Return the (X, Y) coordinate for the center point of the cell that contains the specified text.  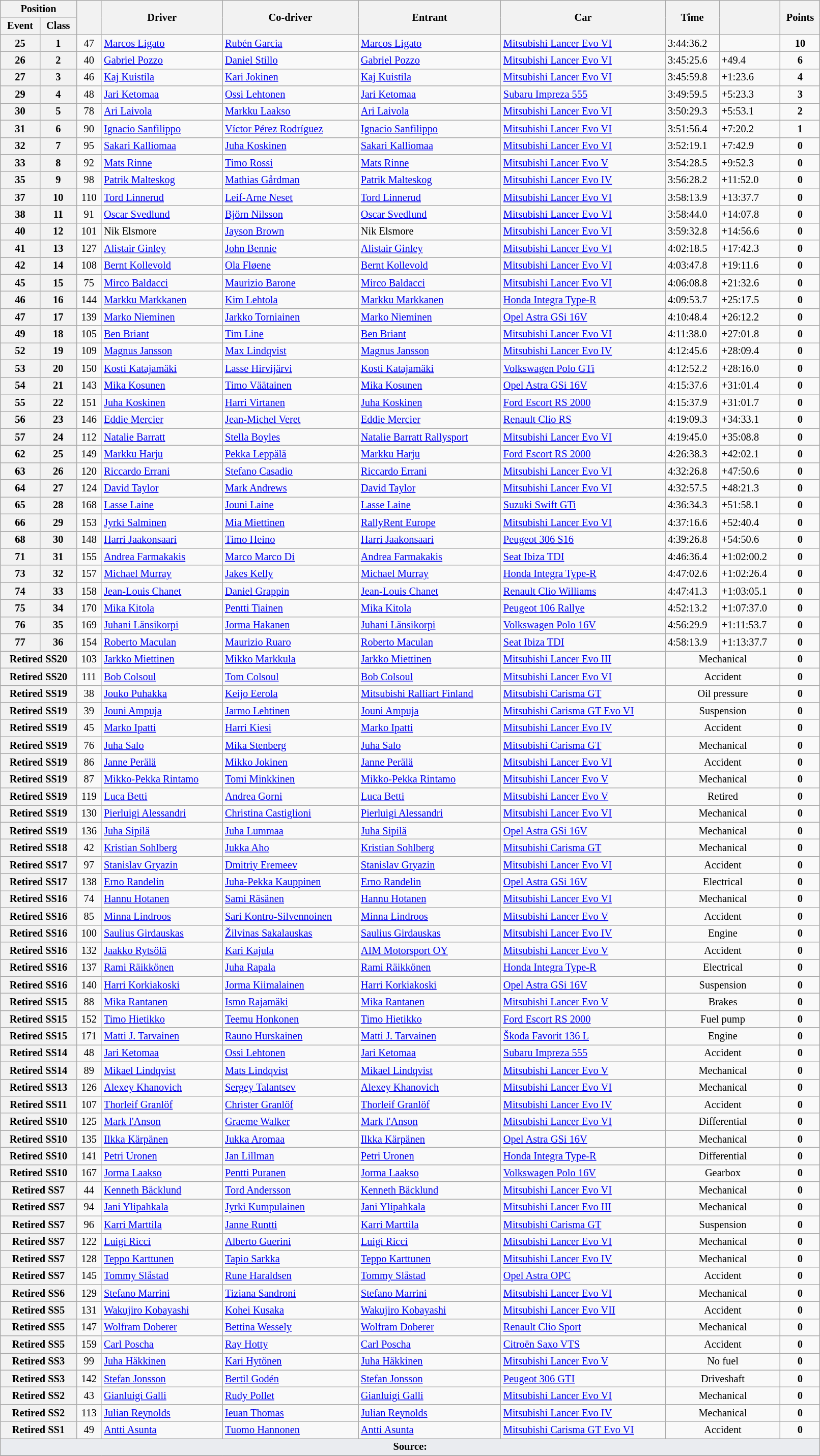
+52:40.4 (750, 522)
167 (89, 1173)
Tim Line (290, 334)
4:47:41.3 (692, 591)
+14:56.6 (750, 231)
146 (89, 420)
Juha Rapala (290, 968)
92 (89, 163)
Stella Boyles (290, 437)
4:47:02.6 (692, 574)
Time (692, 17)
64 (20, 488)
4:36:34.3 (692, 505)
77 (20, 643)
4:58:13.9 (692, 643)
Marco Marco Di (290, 557)
Jukka Aho (290, 848)
39 (89, 711)
151 (89, 402)
+5:23.3 (750, 95)
Mats Lindqvist (290, 1070)
155 (89, 557)
4:12:52.2 (692, 368)
+11:52.0 (750, 180)
+13:37.7 (750, 197)
68 (20, 540)
4:19:45.0 (692, 437)
+48:21.3 (750, 488)
144 (89, 300)
3:58:44.0 (692, 214)
124 (89, 488)
Mia Miettinen (290, 522)
Björn Nilsson (290, 214)
Jaakko Rytsölä (162, 950)
158 (89, 591)
Ola Fløene (290, 266)
137 (89, 968)
Kari Jokinen (290, 77)
+47:50.6 (750, 471)
Brakes (723, 1002)
14 (58, 266)
+1:02:00.2 (750, 557)
Opel Astra OPC (583, 1276)
4:32:57.5 (692, 488)
136 (89, 831)
Graeme Walker (290, 1122)
+31:01.4 (750, 386)
+51:58.1 (750, 505)
3:51:56.4 (692, 129)
Ismo Rajamäki (290, 1002)
+42:02.1 (750, 454)
Christina Castiglioni (290, 813)
Jarmo Lehtinen (290, 711)
Points (800, 17)
148 (89, 540)
96 (89, 1225)
91 (89, 214)
53 (20, 368)
+7:42.9 (750, 146)
41 (20, 249)
159 (89, 1345)
3:50:29.3 (692, 111)
Mathias Gårdman (290, 180)
97 (89, 865)
4:15:37.6 (692, 386)
Jorma Hakanen (290, 625)
Natalie Barratt (162, 437)
Rune Haraldsen (290, 1276)
20 (58, 368)
+5:53.1 (750, 111)
+49.4 (750, 60)
131 (89, 1310)
147 (89, 1327)
Position (39, 9)
Peugeot 306 S16 (583, 540)
Jarkko Torniainen (290, 317)
Citroën Saxo VTS (583, 1345)
Entrant (430, 17)
132 (89, 950)
Lasse Hirvijärvi (290, 368)
65 (20, 505)
169 (89, 625)
78 (89, 111)
3:52:19.1 (692, 146)
119 (89, 797)
62 (20, 454)
Andrea Gorni (290, 797)
89 (89, 1070)
3:45:25.6 (692, 60)
154 (89, 643)
18 (58, 334)
Renault Clio Williams (583, 591)
4:26:38.3 (692, 454)
3:56:28.2 (692, 180)
150 (89, 368)
+1:13:37.7 (750, 643)
28 (58, 505)
157 (89, 574)
Tom Colsoul (290, 677)
4:56:29.9 (692, 625)
Jouni Laine (290, 505)
56 (20, 420)
Car (583, 17)
Teemu Honkonen (290, 1019)
143 (89, 386)
+1:03:05.1 (750, 591)
4:39:26.8 (692, 540)
Source: (410, 1447)
19 (58, 351)
Maurizio Barone (290, 283)
66 (20, 522)
153 (89, 522)
71 (20, 557)
4:15:37.9 (692, 402)
4:02:18.5 (692, 249)
+1:07:37.0 (750, 608)
+9:52.3 (750, 163)
Mika Stenberg (290, 745)
149 (89, 454)
127 (89, 249)
Gearbox (723, 1173)
86 (89, 762)
129 (89, 1293)
99 (89, 1361)
Tomi Minkkinen (290, 779)
101 (89, 231)
+28:09.4 (750, 351)
Fuel pump (723, 1019)
103 (89, 659)
4:46:36.4 (692, 557)
94 (89, 1207)
4:09:53.7 (692, 300)
Jyrki Kumpulainen (290, 1207)
Tapio Sarkka (290, 1259)
4:37:16.6 (692, 522)
34 (58, 608)
Renault Clio Sport (583, 1327)
Retired SS13 (39, 1088)
22 (58, 402)
73 (20, 574)
+1:11:53.7 (750, 625)
44 (89, 1190)
122 (89, 1242)
+14:07.8 (750, 214)
+25:17.5 (750, 300)
12 (58, 231)
Leif-Arne Neset (290, 197)
Jayson Brown (290, 231)
141 (89, 1156)
Kohei Kusaka (290, 1310)
Timo Heino (290, 540)
Dmitriy Eremeev (290, 865)
+27:01.8 (750, 334)
Harri Virtanen (290, 402)
+1:02:26.4 (750, 574)
Škoda Favorit 136 L (583, 1036)
139 (89, 317)
152 (89, 1019)
Bertil Godén (290, 1379)
138 (89, 882)
100 (89, 934)
+7:20.2 (750, 129)
Sergey Talantsev (290, 1088)
Suzuki Swift GTi (583, 505)
57 (20, 437)
52 (20, 351)
55 (20, 402)
+28:16.0 (750, 368)
+19:11.6 (750, 266)
128 (89, 1259)
110 (89, 197)
87 (89, 779)
140 (89, 985)
3:54:28.5 (692, 163)
98 (89, 180)
11 (58, 214)
24 (58, 437)
Jan Lillman (290, 1156)
Janne Runtti (290, 1225)
No fuel (723, 1361)
120 (89, 471)
36 (58, 643)
Harri Kiesi (290, 728)
Timo Väätainen (290, 386)
Retired SS6 (39, 1293)
111 (89, 677)
+34:33.1 (750, 420)
4:06:08.8 (692, 283)
168 (89, 505)
54 (20, 386)
Rauno Hurskainen (290, 1036)
4:10:48.4 (692, 317)
Renault Clio RS (583, 420)
Rudy Pollet (290, 1395)
3:58:13.9 (692, 197)
125 (89, 1122)
Retired SS18 (39, 848)
112 (89, 437)
95 (89, 146)
43 (89, 1395)
Mark Andrews (290, 488)
+54:50.6 (750, 540)
Driver (162, 17)
108 (89, 266)
4:12:45.6 (692, 351)
13 (58, 249)
85 (89, 916)
Jean-Michel Veret (290, 420)
Juha Lummaa (290, 831)
3:44:36.2 (692, 43)
135 (89, 1139)
4:11:38.0 (692, 334)
21 (58, 386)
171 (89, 1036)
Mikko Jokinen (290, 762)
Pentti Puranen (290, 1173)
Jouko Puhakka (162, 694)
Žilvinas Sakalauskas (290, 934)
145 (89, 1276)
Retired SS1 (39, 1430)
Sari Kontro-Silvennoinen (290, 916)
Juha-Pekka Kauppinen (290, 882)
109 (89, 351)
15 (58, 283)
Stefano Casadio (290, 471)
+35:08.8 (750, 437)
105 (89, 334)
Kari Kajula (290, 950)
Rubén Garcia (290, 43)
Alberto Guerini (290, 1242)
AIM Motorsport OY (430, 950)
17 (58, 317)
142 (89, 1379)
John Bennie (290, 249)
Tord Andersson (290, 1190)
Markku Laakso (290, 111)
Peugeot 306 GTI (583, 1379)
Retired (723, 797)
Kari Hytönen (290, 1361)
7 (58, 146)
Timo Rossi (290, 163)
4:52:13.2 (692, 608)
4:32:26.8 (692, 471)
+21:32.6 (750, 283)
126 (89, 1088)
130 (89, 813)
Mikko Markkula (290, 659)
37 (20, 197)
4:03:47.8 (692, 266)
Pentti Tiainen (290, 608)
Jyrki Salminen (162, 522)
Tiziana Sandroni (290, 1293)
Ieuan Thomas (290, 1413)
Pekka Leppälä (290, 454)
+1:23.6 (750, 77)
3:59:32.8 (692, 231)
Sami Räsänen (290, 899)
Retired SS11 (39, 1104)
Driveshaft (723, 1379)
Event (20, 26)
3:45:59.8 (692, 77)
9 (58, 180)
Jukka Aromaa (290, 1139)
88 (89, 1002)
+31:01.7 (750, 402)
Co-driver (290, 17)
Keijo Eerola (290, 694)
Natalie Barratt Rallysport (430, 437)
Kim Lehtola (290, 300)
16 (58, 300)
4:19:09.3 (692, 420)
Christer Granlöf (290, 1104)
Jorma Kiimalainen (290, 985)
5 (58, 111)
Mitsubishi Lancer Evo VII (583, 1310)
8 (58, 163)
113 (89, 1413)
Daniel Stillo (290, 60)
3:49:59.5 (692, 95)
Class (58, 26)
63 (20, 471)
Peugeot 106 Rallye (583, 608)
Bettina Wessely (290, 1327)
RallyRent Europe (430, 522)
Tuomo Hannonen (290, 1430)
107 (89, 1104)
170 (89, 608)
Daniel Grappin (290, 591)
Jakes Kelly (290, 574)
Víctor Pérez Rodríguez (290, 129)
Oil pressure (723, 694)
+17:42.3 (750, 249)
Volkswagen Polo GTi (583, 368)
Ray Hotty (290, 1345)
Mitsubishi Ralliart Finland (430, 694)
+26:12.2 (750, 317)
Maurizio Ruaro (290, 643)
23 (58, 420)
Max Lindqvist (290, 351)
90 (89, 129)
